Scan for the cell matching the given text and deliver its [x, y] coordinate at center. 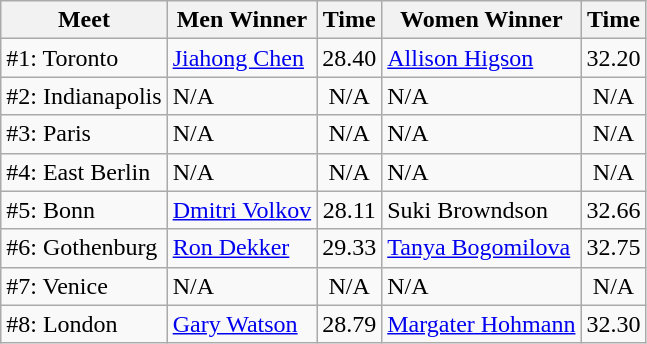
#7: Venice [84, 286]
28.79 [350, 324]
#2: Indianapolis [84, 96]
Dmitri Volkov [242, 210]
32.20 [614, 58]
32.66 [614, 210]
Meet [84, 20]
32.30 [614, 324]
Allison Higson [482, 58]
29.33 [350, 248]
#1: Toronto [84, 58]
#5: Bonn [84, 210]
#3: Paris [84, 134]
#6: Gothenburg [84, 248]
Margater Hohmann [482, 324]
28.40 [350, 58]
Women Winner [482, 20]
Suki Browndson [482, 210]
Ron Dekker [242, 248]
#8: London [84, 324]
28.11 [350, 210]
Tanya Bogomilova [482, 248]
32.75 [614, 248]
Jiahong Chen [242, 58]
#4: East Berlin [84, 172]
Gary Watson [242, 324]
Men Winner [242, 20]
